From the cell containing the given text, extract its center point as [x, y] coordinate. 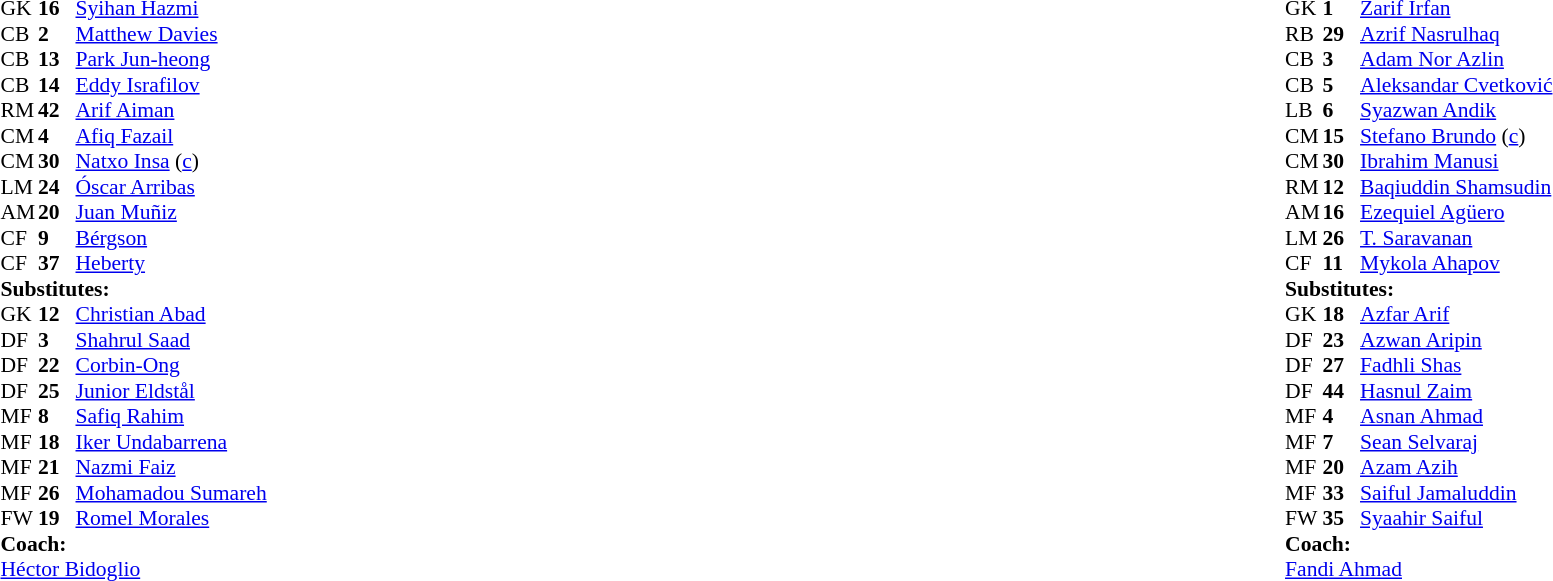
6 [1342, 111]
25 [57, 391]
RB [1304, 34]
29 [1342, 34]
Baqiuddin Shamsudin [1456, 187]
22 [57, 365]
35 [1342, 519]
Hasnul Zaim [1456, 391]
Saiful Jamaluddin [1456, 493]
LB [1304, 111]
Eddy Israfilov [172, 85]
33 [1342, 493]
27 [1342, 365]
Nazmi Faiz [172, 467]
Junior Eldstål [172, 391]
Christian Abad [172, 315]
Sean Selvaraj [1456, 442]
19 [57, 519]
Mohamadou Sumareh [172, 493]
Asnan Ahmad [1456, 417]
Iker Undabarrena [172, 442]
9 [57, 238]
Óscar Arribas [172, 187]
Azfar Arif [1456, 315]
Stefano Brundo (c) [1456, 136]
Arif Aiman [172, 111]
Azam Azih [1456, 467]
Ibrahim Manusi [1456, 161]
2 [57, 34]
16 [1342, 213]
Natxo Insa (c) [172, 161]
Azwan Aripin [1456, 340]
Park Jun-heong [172, 59]
15 [1342, 136]
Romel Morales [172, 519]
42 [57, 111]
11 [1342, 263]
Mykola Ahapov [1456, 263]
7 [1342, 442]
Matthew Davies [172, 34]
Ezequiel Agüero [1456, 213]
Fadhli Shas [1456, 365]
Syazwan Andik [1456, 111]
13 [57, 59]
Adam Nor Azlin [1456, 59]
Safiq Rahim [172, 417]
24 [57, 187]
Bérgson [172, 238]
21 [57, 467]
Corbin-Ong [172, 365]
Juan Muñiz [172, 213]
Afiq Fazail [172, 136]
T. Saravanan [1456, 238]
Azrif Nasrulhaq [1456, 34]
Heberty [172, 263]
8 [57, 417]
44 [1342, 391]
5 [1342, 85]
Aleksandar Cvetković [1456, 85]
37 [57, 263]
14 [57, 85]
Syaahir Saiful [1456, 519]
23 [1342, 340]
Shahrul Saad [172, 340]
